From the cell containing the given text, extract its center point as (X, Y) coordinate. 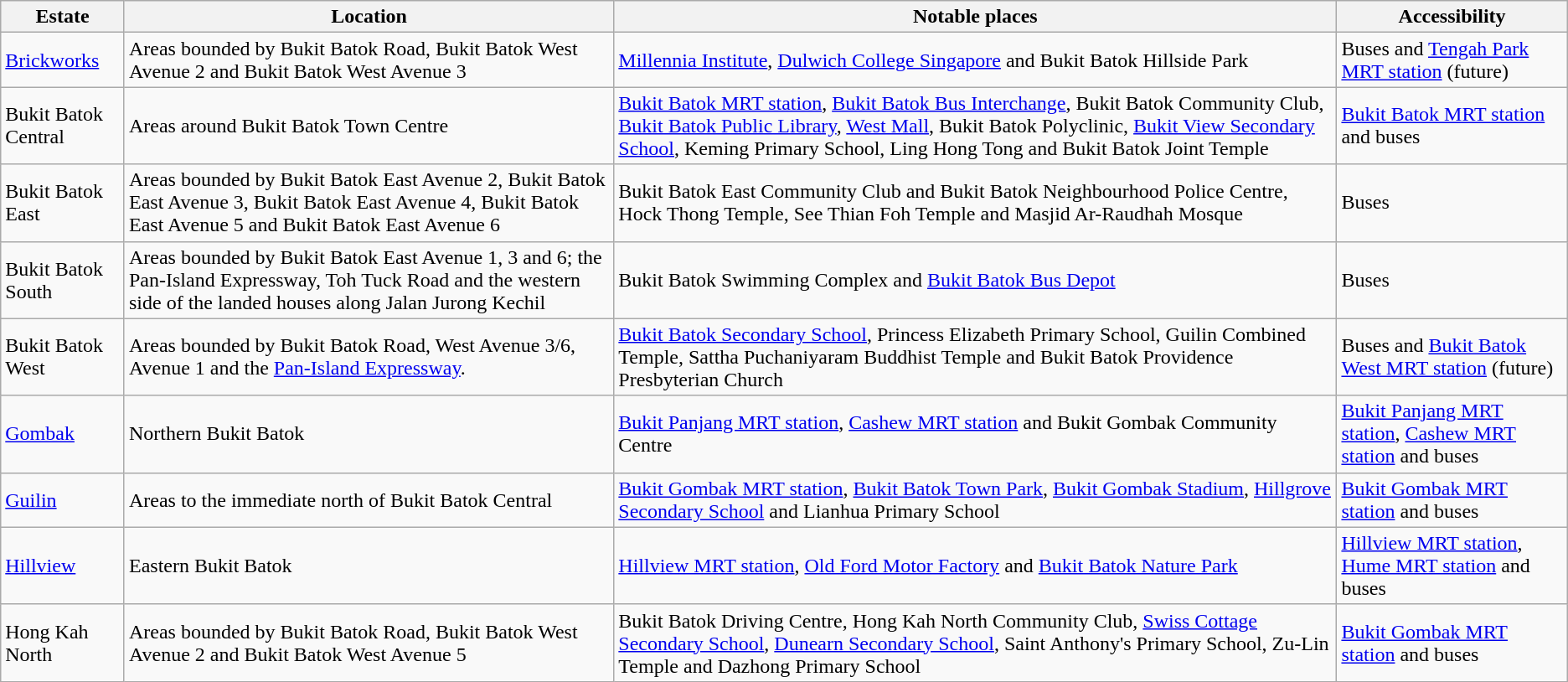
Millennia Institute, Dulwich College Singapore and Bukit Batok Hillside Park (975, 60)
Bukit Batok MRT station and buses (1452, 126)
Location (369, 17)
Areas bounded by Bukit Batok Road, Bukit Batok West Avenue 2 and Bukit Batok West Avenue 5 (369, 643)
Areas bounded by Bukit Batok Road, West Avenue 3/6, Avenue 1 and the Pan-Island Expressway. (369, 357)
Bukit Batok Swimming Complex and Bukit Batok Bus Depot (975, 280)
Notable places (975, 17)
Areas around Bukit Batok Town Centre (369, 126)
Bukit Batok East Community Club and Bukit Batok Neighbourhood Police Centre, Hock Thong Temple, See Thian Foh Temple and Masjid Ar-Raudhah Mosque (975, 203)
Eastern Bukit Batok (369, 566)
Hillview MRT station, Hume MRT station and buses (1452, 566)
Brickworks (63, 60)
Guilin (63, 499)
Areas to the immediate north of Bukit Batok Central (369, 499)
Buses and Tengah Park MRT station (future) (1452, 60)
Bukit Batok Central (63, 126)
Bukit Batok West (63, 357)
Estate (63, 17)
Hong Kah North (63, 643)
Northern Bukit Batok (369, 434)
Bukit Gombak MRT station, Bukit Batok Town Park, Bukit Gombak Stadium, Hillgrove Secondary School and Lianhua Primary School (975, 499)
Bukit Batok East (63, 203)
Accessibility (1452, 17)
Buses and Bukit Batok West MRT station (future) (1452, 357)
Bukit Panjang MRT station, Cashew MRT station and Bukit Gombak Community Centre (975, 434)
Bukit Panjang MRT station, Cashew MRT station and buses (1452, 434)
Hillview (63, 566)
Hillview MRT station, Old Ford Motor Factory and Bukit Batok Nature Park (975, 566)
Gombak (63, 434)
Bukit Batok South (63, 280)
Areas bounded by Bukit Batok Road, Bukit Batok West Avenue 2 and Bukit Batok West Avenue 3 (369, 60)
